Return the [x, y] coordinate for the center point of the cell that contains the specified text.  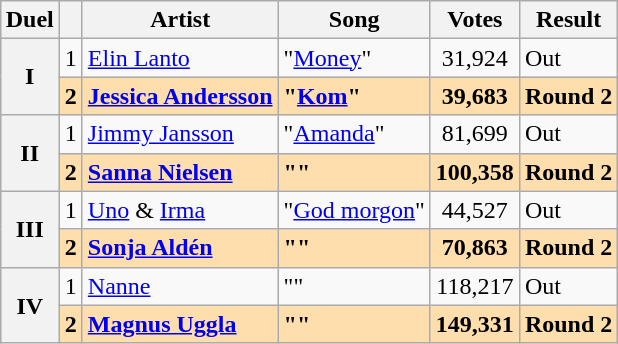
39,683 [474, 96]
Result [568, 20]
"Amanda" [354, 134]
Jessica Andersson [180, 96]
Sanna Nielsen [180, 172]
Duel [30, 20]
118,217 [474, 286]
31,924 [474, 58]
Artist [180, 20]
44,527 [474, 210]
81,699 [474, 134]
"Kom" [354, 96]
III [30, 229]
149,331 [474, 324]
70,863 [474, 248]
Elin Lanto [180, 58]
Magnus Uggla [180, 324]
I [30, 77]
IV [30, 305]
Nanne [180, 286]
Jimmy Jansson [180, 134]
Song [354, 20]
"Money" [354, 58]
"God morgon" [354, 210]
Votes [474, 20]
Sonja Aldén [180, 248]
Uno & Irma [180, 210]
II [30, 153]
100,358 [474, 172]
